Return the [X, Y] coordinate for the center point of the cell that contains the specified text.  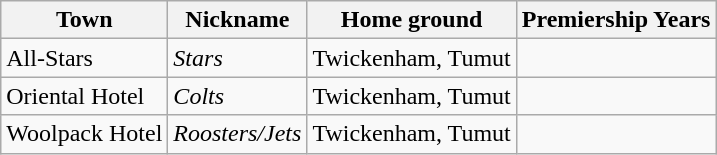
Woolpack Hotel [84, 134]
Town [84, 20]
Colts [238, 96]
Premiership Years [616, 20]
Home ground [412, 20]
Stars [238, 58]
Nickname [238, 20]
All-Stars [84, 58]
Oriental Hotel [84, 96]
Roosters/Jets [238, 134]
